Identify which cell holds the provided text, then report its (X, Y) central coordinate. 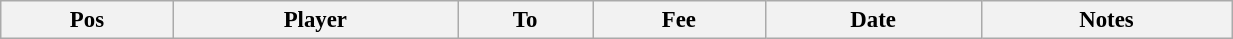
To (526, 20)
Pos (87, 20)
Player (315, 20)
Date (873, 20)
Fee (679, 20)
Notes (1106, 20)
